Scan for the cell matching the given text and deliver its [x, y] coordinate at center. 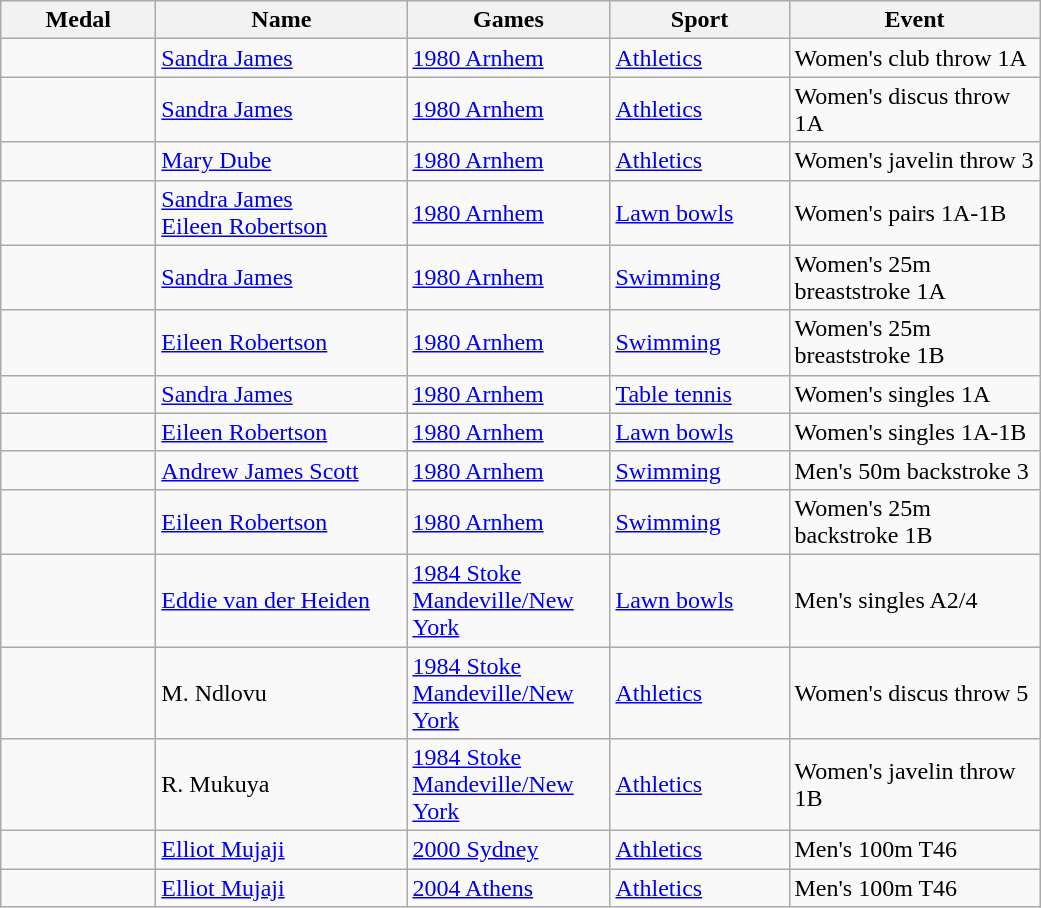
Women's 25m backstroke 1B [914, 522]
Women's pairs 1A-1B [914, 212]
Women's 25m breaststroke 1A [914, 278]
2000 Sydney [508, 850]
Andrew James Scott [282, 470]
Eddie van der Heiden [282, 600]
Women's singles 1A-1B [914, 432]
Women's discus throw 1A [914, 110]
Women's 25m breaststroke 1B [914, 342]
Women's javelin throw 3 [914, 161]
Table tennis [700, 394]
Women's javelin throw 1B [914, 785]
Women's discus throw 5 [914, 692]
Games [508, 20]
Mary Dube [282, 161]
Men's 50m backstroke 3 [914, 470]
Sport [700, 20]
Medal [78, 20]
Name [282, 20]
Sandra James Eileen Robertson [282, 212]
2004 Athens [508, 888]
M. Ndlovu [282, 692]
Women's singles 1A [914, 394]
Women's club throw 1A [914, 58]
Men's singles A2/4 [914, 600]
Event [914, 20]
R. Mukuya [282, 785]
